Provide the [X, Y] coordinate of the cell's center where the given text is located.  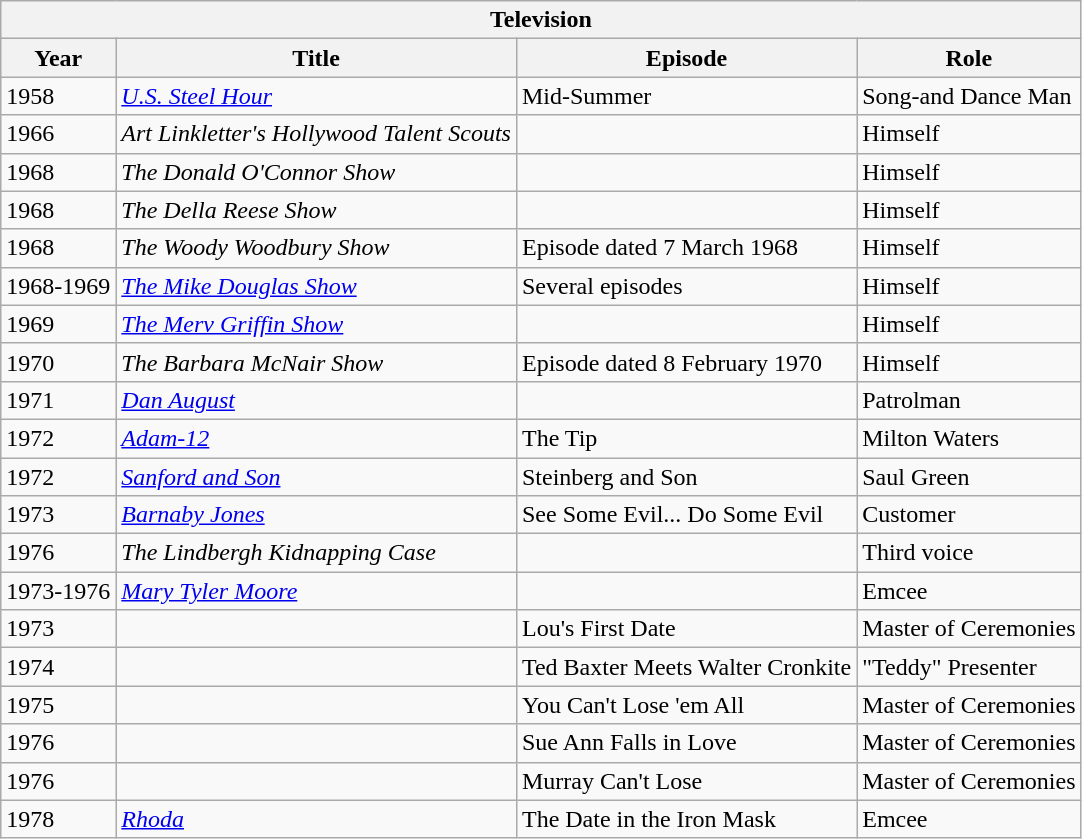
The Merv Griffin Show [316, 324]
The Della Reese Show [316, 210]
Sue Ann Falls in Love [686, 743]
1975 [58, 705]
The Woody Woodbury Show [316, 248]
Ted Baxter Meets Walter Cronkite [686, 667]
Several episodes [686, 286]
1978 [58, 819]
Barnaby Jones [316, 515]
See Some Evil... Do Some Evil [686, 515]
U.S. Steel Hour [316, 96]
Role [969, 58]
Art Linkletter's Hollywood Talent Scouts [316, 134]
Episode dated 7 March 1968 [686, 248]
1968-1969 [58, 286]
Episode [686, 58]
Episode dated 8 February 1970 [686, 362]
Saul Green [969, 477]
You Can't Lose 'em All [686, 705]
1958 [58, 96]
Television [541, 20]
Dan August [316, 400]
1970 [58, 362]
The Lindbergh Kidnapping Case [316, 553]
The Mike Douglas Show [316, 286]
The Tip [686, 438]
Patrolman [969, 400]
Murray Can't Lose [686, 781]
1969 [58, 324]
"Teddy" Presenter [969, 667]
Third voice [969, 553]
The Barbara McNair Show [316, 362]
1973-1976 [58, 591]
The Date in the Iron Mask [686, 819]
Adam-12 [316, 438]
Customer [969, 515]
Title [316, 58]
Mid-Summer [686, 96]
Lou's First Date [686, 629]
Steinberg and Son [686, 477]
1974 [58, 667]
1971 [58, 400]
The Donald O'Connor Show [316, 172]
Song-and Dance Man [969, 96]
Year [58, 58]
Mary Tyler Moore [316, 591]
Rhoda [316, 819]
Milton Waters [969, 438]
Sanford and Son [316, 477]
1966 [58, 134]
